Locate the cell with the specified text and output its (x, y) center coordinate. 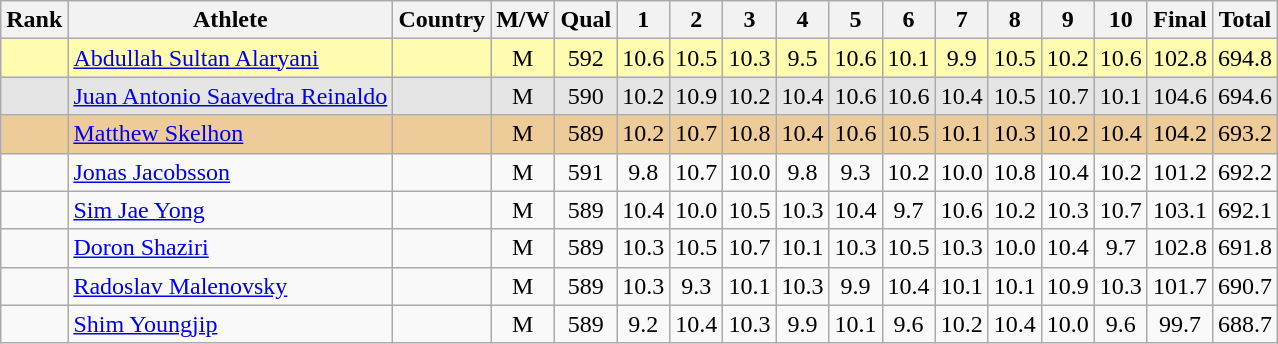
9 (1068, 20)
6 (908, 20)
Matthew Skelhon (230, 134)
694.6 (1244, 96)
Juan Antonio Saavedra Reinaldo (230, 96)
1 (644, 20)
Athlete (230, 20)
691.8 (1244, 248)
Jonas Jacobsson (230, 172)
3 (750, 20)
M/W (523, 20)
9.2 (644, 324)
693.2 (1244, 134)
590 (586, 96)
9.5 (802, 58)
8 (1014, 20)
Sim Jae Yong (230, 210)
Radoslav Malenovsky (230, 286)
10 (1120, 20)
104.6 (1180, 96)
99.7 (1180, 324)
692.1 (1244, 210)
591 (586, 172)
694.8 (1244, 58)
Final (1180, 20)
592 (586, 58)
Country (442, 20)
104.2 (1180, 134)
Shim Youngjip (230, 324)
690.7 (1244, 286)
Rank (34, 20)
101.7 (1180, 286)
Total (1244, 20)
101.2 (1180, 172)
2 (696, 20)
Doron Shaziri (230, 248)
103.1 (1180, 210)
Qual (586, 20)
692.2 (1244, 172)
7 (962, 20)
4 (802, 20)
5 (856, 20)
688.7 (1244, 324)
Abdullah Sultan Alaryani (230, 58)
